Pinpoint the cell where the given text exists, returning its [x, y] midpoint coordinate. 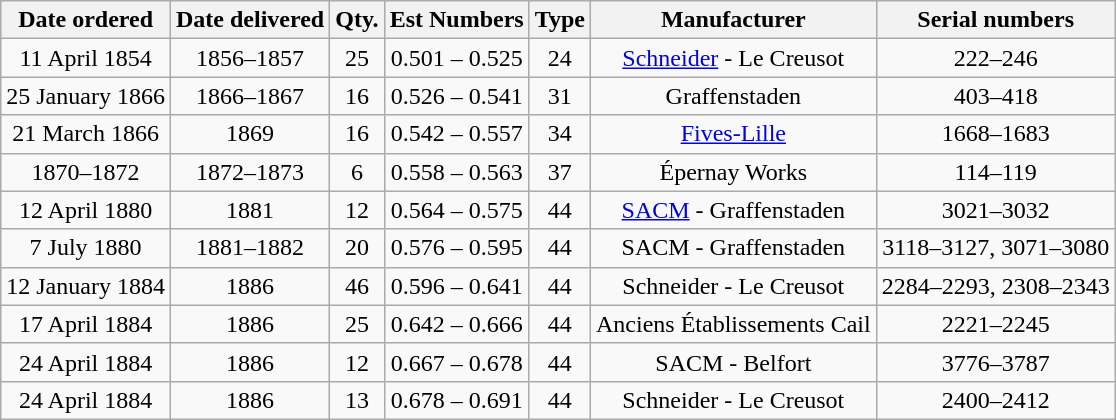
1869 [250, 134]
2284–2293, 2308–2343 [996, 286]
Est Numbers [456, 20]
3776–3787 [996, 362]
0.678 – 0.691 [456, 400]
6 [357, 172]
1856–1857 [250, 58]
1870–1872 [86, 172]
2221–2245 [996, 324]
0.642 – 0.666 [456, 324]
1866–1867 [250, 96]
0.596 – 0.641 [456, 286]
222–246 [996, 58]
31 [560, 96]
Serial numbers [996, 20]
20 [357, 248]
3021–3032 [996, 210]
Graffenstaden [733, 96]
SACM - Belfort [733, 362]
0.564 – 0.575 [456, 210]
3118–3127, 3071–3080 [996, 248]
2400–2412 [996, 400]
34 [560, 134]
Manufacturer [733, 20]
Type [560, 20]
13 [357, 400]
403–418 [996, 96]
Anciens Établissements Cail [733, 324]
1881 [250, 210]
Date delivered [250, 20]
1872–1873 [250, 172]
17 April 1884 [86, 324]
Qty. [357, 20]
1881–1882 [250, 248]
0.667 – 0.678 [456, 362]
46 [357, 286]
0.558 – 0.563 [456, 172]
24 [560, 58]
114–119 [996, 172]
1668–1683 [996, 134]
25 January 1866 [86, 96]
0.576 – 0.595 [456, 248]
Date ordered [86, 20]
0.526 – 0.541 [456, 96]
12 January 1884 [86, 286]
Épernay Works [733, 172]
12 April 1880 [86, 210]
37 [560, 172]
21 March 1866 [86, 134]
Fives-Lille [733, 134]
0.501 – 0.525 [456, 58]
7 July 1880 [86, 248]
11 April 1854 [86, 58]
0.542 – 0.557 [456, 134]
